Find where the given text appears and provide that cell's center as (x, y) coordinate. 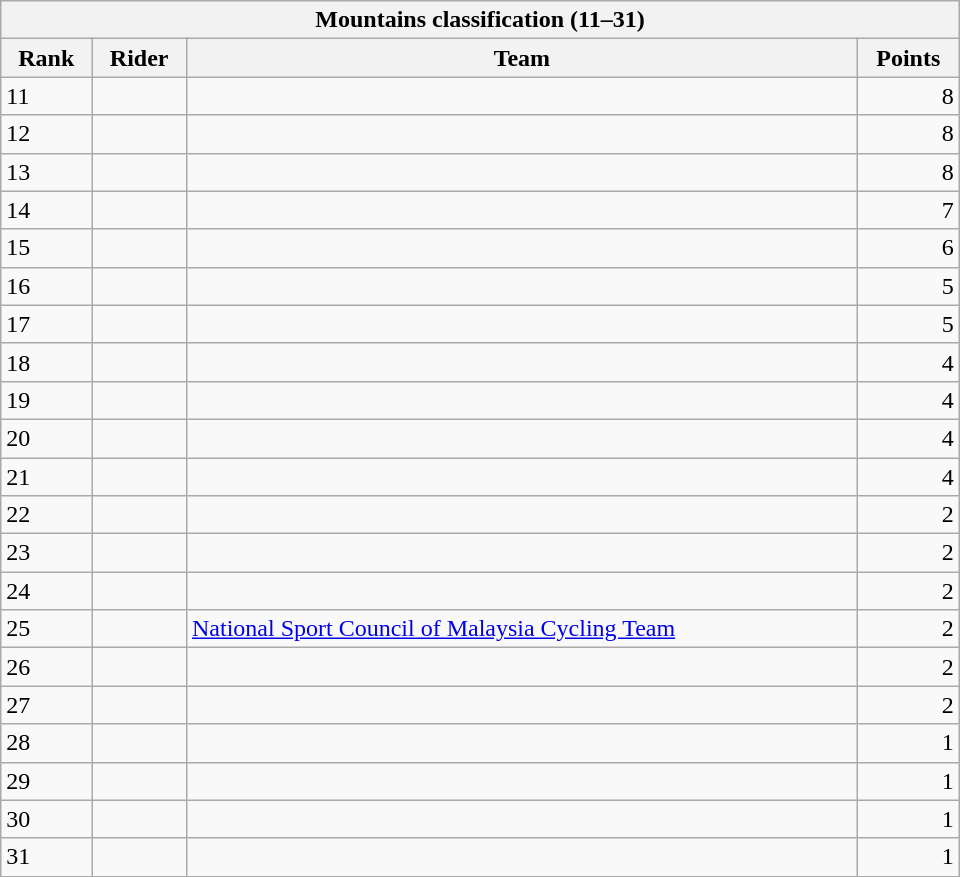
23 (46, 553)
24 (46, 591)
11 (46, 96)
12 (46, 134)
Team (522, 58)
Mountains classification (11–31) (480, 20)
20 (46, 438)
7 (908, 210)
13 (46, 172)
Rider (140, 58)
27 (46, 705)
28 (46, 743)
19 (46, 400)
Points (908, 58)
22 (46, 515)
14 (46, 210)
31 (46, 857)
29 (46, 781)
18 (46, 362)
6 (908, 248)
26 (46, 667)
25 (46, 629)
National Sport Council of Malaysia Cycling Team (522, 629)
17 (46, 324)
16 (46, 286)
Rank (46, 58)
30 (46, 819)
15 (46, 248)
21 (46, 477)
